Determine the (X, Y) coordinate at the center of the cell enclosing the given text.  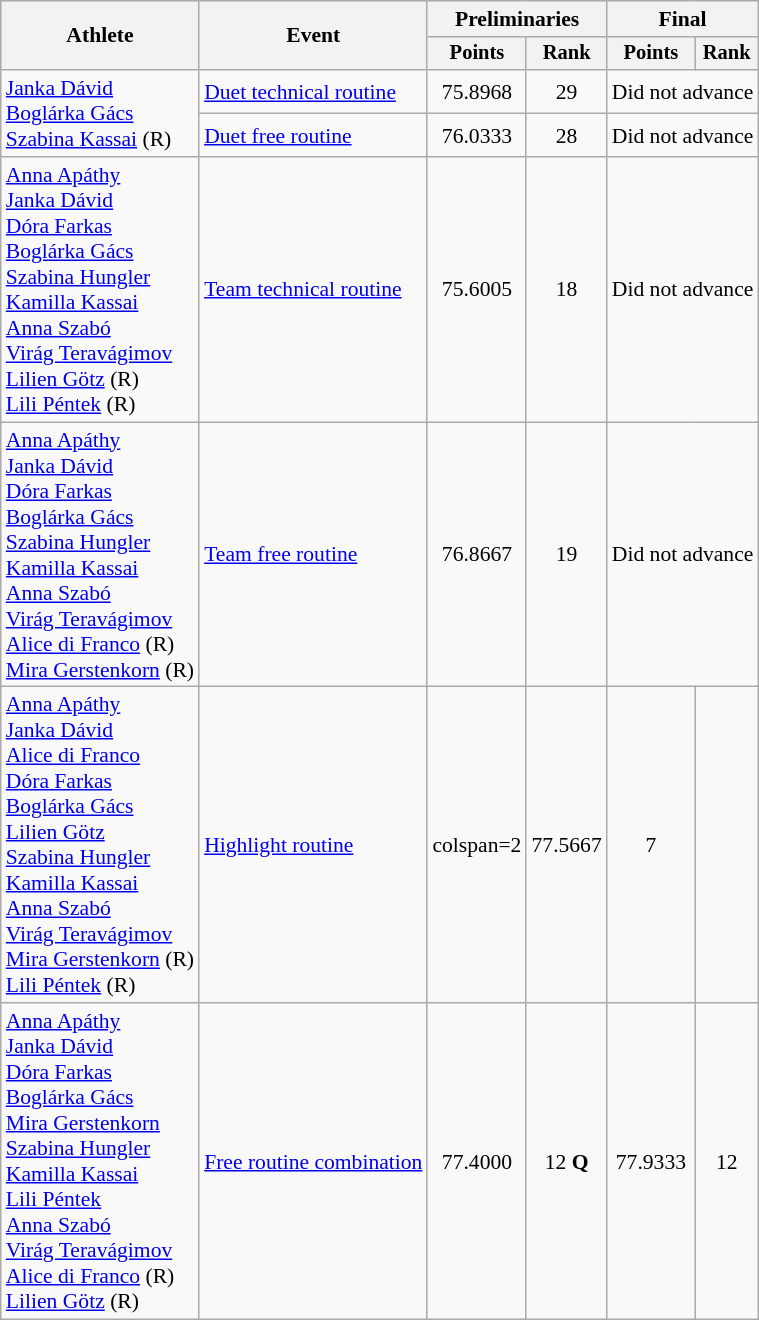
Team free routine (313, 554)
12 Q (566, 1161)
Duet technical routine (313, 92)
75.6005 (476, 290)
76.0333 (476, 136)
Janka DávidBoglárka GácsSzabina Kassai (R) (100, 114)
75.8968 (476, 92)
28 (566, 136)
Highlight routine (313, 845)
Preliminaries (516, 19)
12 (726, 1161)
18 (566, 290)
Free routine combination (313, 1161)
19 (566, 554)
77.4000 (476, 1161)
29 (566, 92)
Athlete (100, 36)
77.5667 (566, 845)
colspan=2 (476, 845)
Anna ApáthyJanka DávidDóra FarkasBoglárka GácsSzabina HunglerKamilla KassaiAnna SzabóVirág TeravágimovLilien Götz (R)Lili Péntek (R) (100, 290)
Duet free routine (313, 136)
7 (651, 845)
Anna ApáthyJanka DávidDóra FarkasBoglárka GácsSzabina HunglerKamilla KassaiAnna SzabóVirág TeravágimovAlice di Franco (R)Mira Gerstenkorn (R) (100, 554)
Final (683, 19)
76.8667 (476, 554)
77.9333 (651, 1161)
Team technical routine (313, 290)
Event (313, 36)
